Find where the given text appears and provide that cell's center as (X, Y) coordinate. 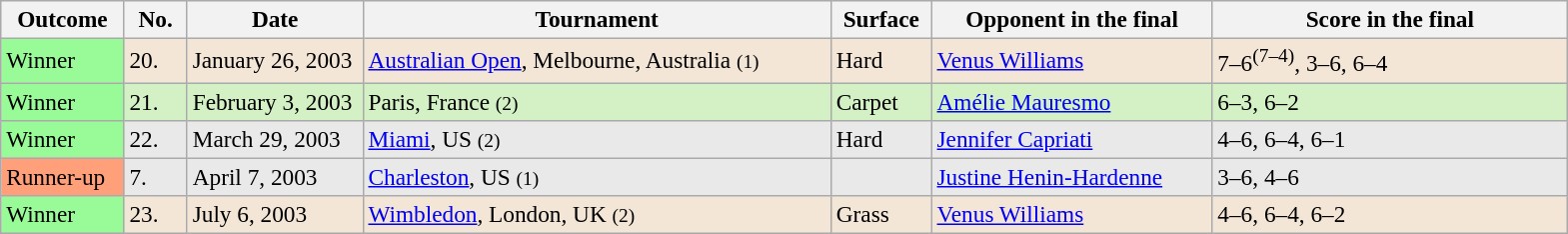
Tournament (597, 19)
Outcome (62, 19)
23. (156, 214)
Score in the final (1390, 19)
Runner-up (62, 177)
4–6, 6–4, 6–2 (1390, 214)
Miami, US (2) (597, 139)
Amélie Mauresmo (1071, 101)
Date (275, 19)
Wimbledon, London, UK (2) (597, 214)
22. (156, 139)
February 3, 2003 (275, 101)
January 26, 2003 (275, 60)
7. (156, 177)
Grass (881, 214)
Jennifer Capriati (1071, 139)
3–6, 4–6 (1390, 177)
Carpet (881, 101)
21. (156, 101)
Australian Open, Melbourne, Australia (1) (597, 60)
Justine Henin-Hardenne (1071, 177)
Surface (881, 19)
April 7, 2003 (275, 177)
7–6(7–4), 3–6, 6–4 (1390, 60)
6–3, 6–2 (1390, 101)
July 6, 2003 (275, 214)
20. (156, 60)
4–6, 6–4, 6–1 (1390, 139)
Paris, France (2) (597, 101)
March 29, 2003 (275, 139)
Charleston, US (1) (597, 177)
Opponent in the final (1071, 19)
No. (156, 19)
